Capture the cell that displays the provided text and extract its [x, y] central coordinate. 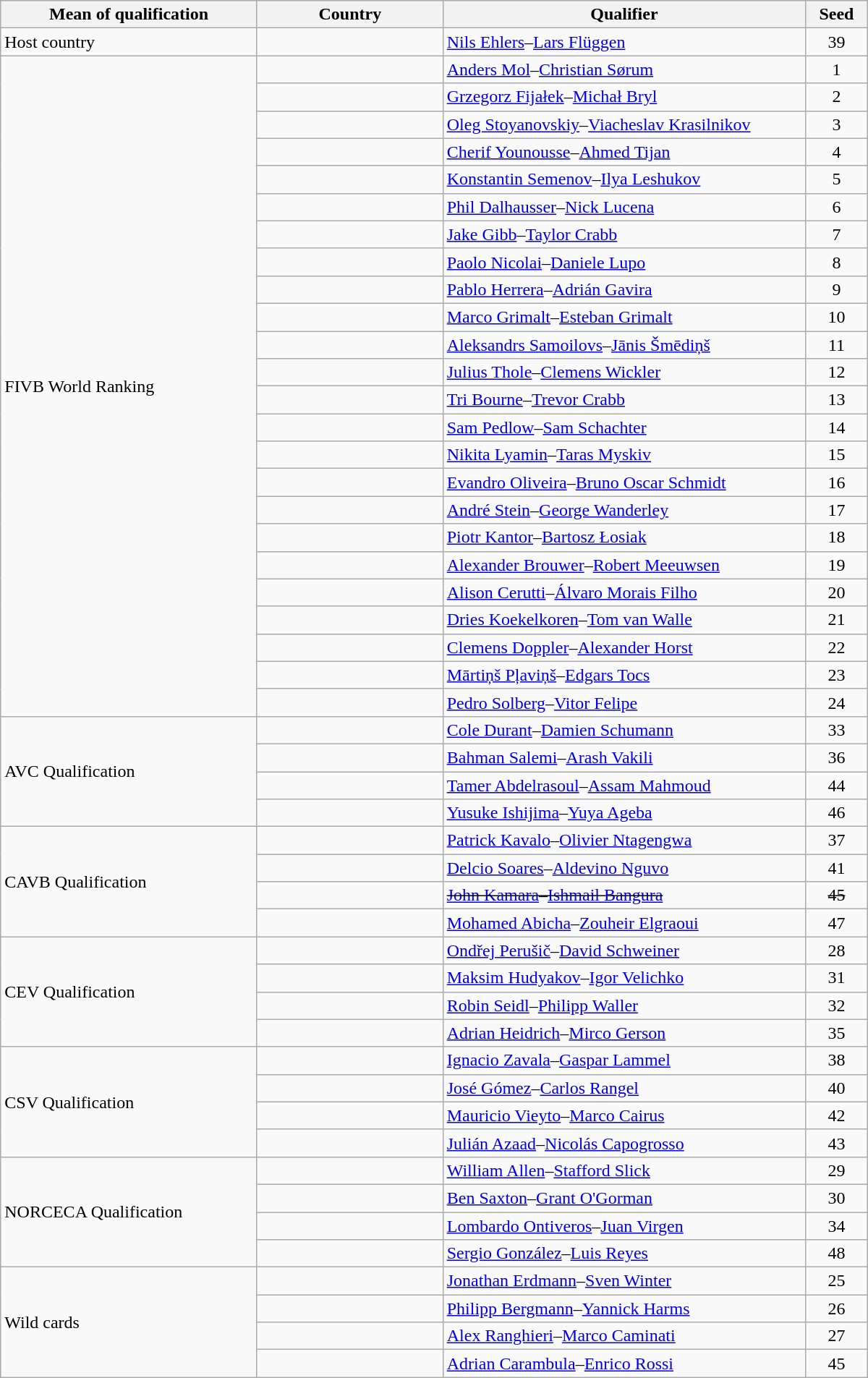
CAVB Qualification [129, 882]
Sergio González–Luis Reyes [624, 1254]
31 [837, 978]
CEV Qualification [129, 992]
Konstantin Semenov–Ilya Leshukov [624, 179]
29 [837, 1170]
Marco Grimalt–Esteban Grimalt [624, 317]
41 [837, 868]
Nils Ehlers–Lars Flüggen [624, 42]
Ben Saxton–Grant O'Gorman [624, 1198]
30 [837, 1198]
Anders Mol–Christian Sørum [624, 69]
37 [837, 841]
34 [837, 1226]
Philipp Bergmann–Yannick Harms [624, 1309]
40 [837, 1088]
Nikita Lyamin–Taras Myskiv [624, 455]
42 [837, 1115]
47 [837, 923]
Adrian Heidrich–Mirco Gerson [624, 1033]
Mohamed Abicha–Zouheir Elgraoui [624, 923]
26 [837, 1309]
Qualifier [624, 14]
2 [837, 97]
43 [837, 1143]
25 [837, 1281]
33 [837, 730]
Tri Bourne–Trevor Crabb [624, 400]
Seed [837, 14]
Oleg Stoyanovskiy–Viacheslav Krasilnikov [624, 124]
Yusuke Ishijima–Yuya Ageba [624, 813]
Julius Thole–Clemens Wickler [624, 373]
Delcio Soares–Aldevino Nguvo [624, 868]
John Kamara–Ishmail Bangura [624, 896]
21 [837, 620]
Dries Koekelkoren–Tom van Walle [624, 620]
Maksim Hudyakov–Igor Velichko [624, 978]
22 [837, 647]
Paolo Nicolai–Daniele Lupo [624, 262]
20 [837, 592]
Grzegorz Fijałek–Michał Bryl [624, 97]
Clemens Doppler–Alexander Horst [624, 647]
13 [837, 400]
Alexander Brouwer–Robert Meeuwsen [624, 565]
35 [837, 1033]
4 [837, 152]
Sam Pedlow–Sam Schachter [624, 428]
AVC Qualification [129, 771]
15 [837, 455]
William Allen–Stafford Slick [624, 1170]
Ignacio Zavala–Gaspar Lammel [624, 1060]
Jake Gibb–Taylor Crabb [624, 234]
36 [837, 757]
Piotr Kantor–Bartosz Łosiak [624, 537]
32 [837, 1005]
Phil Dalhausser–Nick Lucena [624, 207]
8 [837, 262]
Host country [129, 42]
Mārtiņš Pļaviņš–Edgars Tocs [624, 675]
16 [837, 482]
Julián Azaad–Nicolás Capogrosso [624, 1143]
Evandro Oliveira–Bruno Oscar Schmidt [624, 482]
Alex Ranghieri–Marco Caminati [624, 1336]
24 [837, 702]
17 [837, 510]
Adrian Carambula–Enrico Rossi [624, 1364]
14 [837, 428]
Alison Cerutti–Álvaro Morais Filho [624, 592]
5 [837, 179]
José Gómez–Carlos Rangel [624, 1088]
Robin Seidl–Philipp Waller [624, 1005]
Jonathan Erdmann–Sven Winter [624, 1281]
André Stein–George Wanderley [624, 510]
Pablo Herrera–Adrián Gavira [624, 289]
11 [837, 345]
28 [837, 950]
44 [837, 785]
Cole Durant–Damien Schumann [624, 730]
1 [837, 69]
23 [837, 675]
Lombardo Ontiveros–Juan Virgen [624, 1226]
FIVB World Ranking [129, 386]
9 [837, 289]
18 [837, 537]
Cherif Younousse–Ahmed Tijan [624, 152]
6 [837, 207]
Pedro Solberg–Vitor Felipe [624, 702]
Country [350, 14]
48 [837, 1254]
Tamer Abdelrasoul–Assam Mahmoud [624, 785]
12 [837, 373]
39 [837, 42]
NORCECA Qualification [129, 1212]
Wild cards [129, 1322]
46 [837, 813]
Bahman Salemi–Arash Vakili [624, 757]
3 [837, 124]
CSV Qualification [129, 1102]
Mean of qualification [129, 14]
19 [837, 565]
Aleksandrs Samoilovs–Jānis Šmēdiņš [624, 345]
38 [837, 1060]
27 [837, 1336]
Patrick Kavalo–Olivier Ntagengwa [624, 841]
10 [837, 317]
Mauricio Vieyto–Marco Cairus [624, 1115]
Ondřej Perušič–David Schweiner [624, 950]
7 [837, 234]
